Find where the given text appears and provide that cell's center as [X, Y] coordinate. 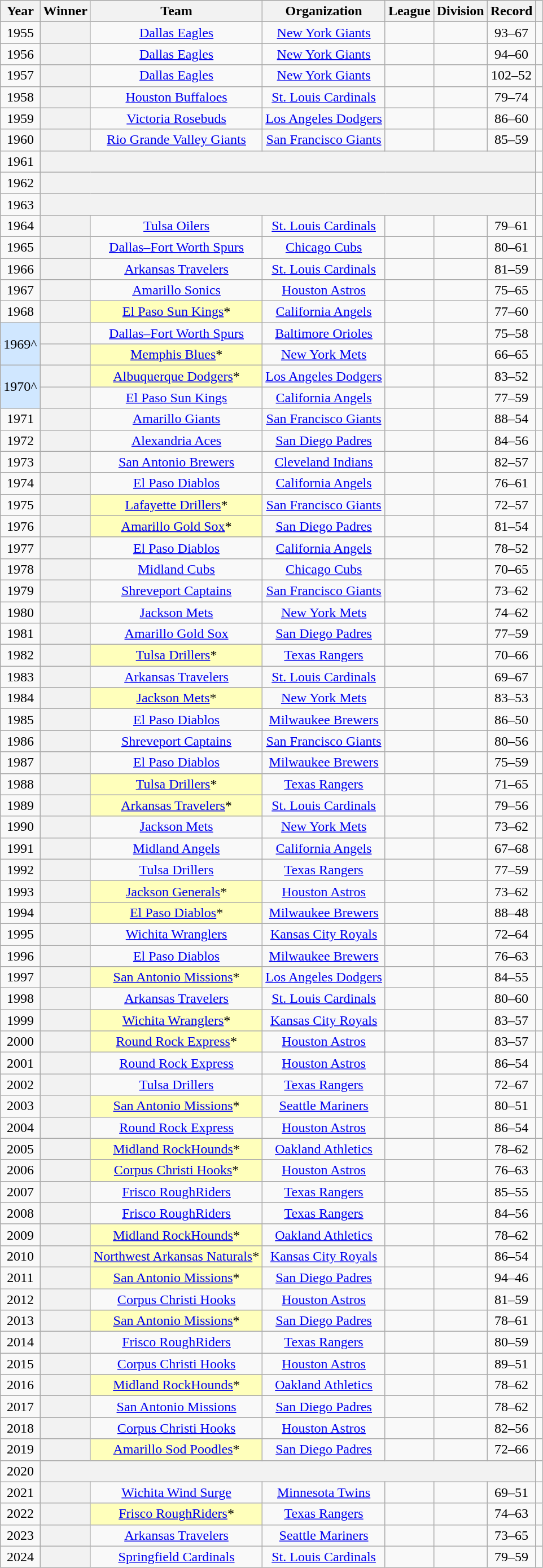
Jackson Mets* [176, 698]
80–61 [511, 247]
1964 [20, 226]
1958 [20, 97]
1968 [20, 312]
1997 [20, 977]
78–52 [511, 548]
69–51 [511, 1492]
Memphis Blues* [176, 355]
94–60 [511, 54]
80–56 [511, 741]
1971 [20, 419]
1966 [20, 269]
88–54 [511, 419]
80–59 [511, 1342]
El Paso Diablos* [176, 913]
Wichita Wranglers* [176, 1020]
72–66 [511, 1450]
74–62 [511, 612]
74–63 [511, 1514]
79–61 [511, 226]
1999 [20, 1020]
2007 [20, 1192]
1980 [20, 612]
79–74 [511, 97]
1990 [20, 827]
San Antonio Brewers [176, 462]
82–57 [511, 462]
93–67 [511, 33]
70–66 [511, 655]
79–56 [511, 805]
Amarillo Sonics [176, 290]
Jackson Generals* [176, 891]
2005 [20, 1149]
1987 [20, 763]
70–65 [511, 569]
2017 [20, 1407]
1985 [20, 720]
80–51 [511, 1106]
Tulsa Oilers [176, 226]
1973 [20, 462]
2013 [20, 1321]
1969^ [20, 344]
Wichita Wranglers [176, 934]
Team [176, 11]
Minnesota Twins [324, 1492]
1986 [20, 741]
2006 [20, 1170]
2009 [20, 1235]
2023 [20, 1535]
1998 [20, 999]
72–57 [511, 505]
1995 [20, 934]
1963 [20, 204]
80–60 [511, 999]
1984 [20, 698]
1979 [20, 591]
2008 [20, 1213]
1993 [20, 891]
2010 [20, 1256]
1970^ [20, 387]
75–59 [511, 763]
85–59 [511, 140]
Amarillo Giants [176, 419]
72–64 [511, 934]
1967 [20, 290]
1988 [20, 784]
1959 [20, 118]
2016 [20, 1385]
86–50 [511, 720]
2015 [20, 1364]
El Paso Sun Kings [176, 398]
El Paso Sun Kings* [176, 312]
1996 [20, 956]
66–65 [511, 355]
88–48 [511, 913]
1982 [20, 655]
79–59 [511, 1557]
San Antonio Missions [176, 1407]
1989 [20, 805]
1976 [20, 526]
Cleveland Indians [324, 462]
2012 [20, 1299]
Baltimore Orioles [324, 333]
94–46 [511, 1278]
77–60 [511, 312]
Round Rock Express* [176, 1042]
2018 [20, 1428]
League [409, 11]
Amarillo Gold Sox [176, 634]
1962 [20, 183]
Wichita Wind Surge [176, 1492]
Victoria Rosebuds [176, 118]
84–55 [511, 977]
1956 [20, 54]
Midland Angels [176, 848]
Lafayette Drillers* [176, 505]
83–52 [511, 376]
2022 [20, 1514]
2001 [20, 1063]
1983 [20, 677]
Northwest Arkansas Naturals* [176, 1256]
1991 [20, 848]
73–65 [511, 1535]
2003 [20, 1106]
Amarillo Sod Poodles* [176, 1450]
89–51 [511, 1364]
1961 [20, 161]
72–67 [511, 1085]
Corpus Christi Hooks* [176, 1170]
Midland Cubs [176, 569]
Frisco RoughRiders* [176, 1514]
2014 [20, 1342]
2019 [20, 1450]
Houston Buffaloes [176, 97]
1965 [20, 247]
67–68 [511, 848]
83–53 [511, 698]
69–67 [511, 677]
Winner [65, 11]
2024 [20, 1557]
1975 [20, 505]
1981 [20, 634]
2020 [20, 1471]
1972 [20, 441]
78–61 [511, 1321]
Springfield Cardinals [176, 1557]
1957 [20, 76]
1955 [20, 33]
1960 [20, 140]
Alexandria Aces [176, 441]
Division [461, 11]
2000 [20, 1042]
2002 [20, 1085]
1978 [20, 569]
82–56 [511, 1428]
1974 [20, 483]
86–60 [511, 118]
2011 [20, 1278]
102–52 [511, 76]
2004 [20, 1127]
Amarillo Gold Sox* [176, 526]
Arkansas Travelers* [176, 805]
1994 [20, 913]
Year [20, 11]
75–65 [511, 290]
1992 [20, 870]
81–54 [511, 526]
Organization [324, 11]
85–55 [511, 1192]
Rio Grande Valley Giants [176, 140]
2021 [20, 1492]
75–58 [511, 333]
Albuquerque Dodgers* [176, 376]
76–61 [511, 483]
Record [511, 11]
1977 [20, 548]
71–65 [511, 784]
